Capture the cell that displays the provided text and extract its (x, y) central coordinate. 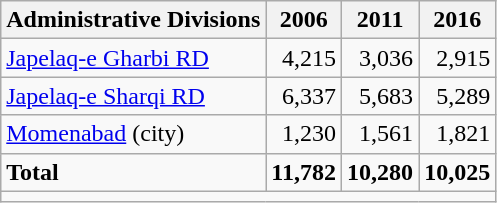
Momenabad (city) (134, 134)
4,215 (304, 58)
10,025 (458, 172)
3,036 (380, 58)
10,280 (380, 172)
2011 (380, 20)
Japelaq-e Sharqi RD (134, 96)
1,561 (380, 134)
6,337 (304, 96)
Administrative Divisions (134, 20)
1,230 (304, 134)
2,915 (458, 58)
2006 (304, 20)
Japelaq-e Gharbi RD (134, 58)
5,683 (380, 96)
5,289 (458, 96)
2016 (458, 20)
11,782 (304, 172)
Total (134, 172)
1,821 (458, 134)
